Locate the cell with the specified text and output its [X, Y] center coordinate. 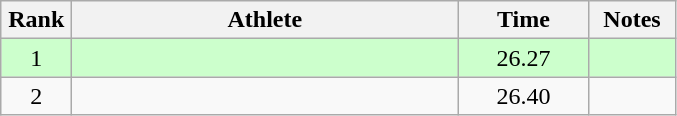
Rank [36, 20]
Notes [632, 20]
2 [36, 96]
1 [36, 58]
Athlete [265, 20]
26.27 [524, 58]
Time [524, 20]
26.40 [524, 96]
